Output the [X, Y] coordinate of the center of the cell containing the given text.  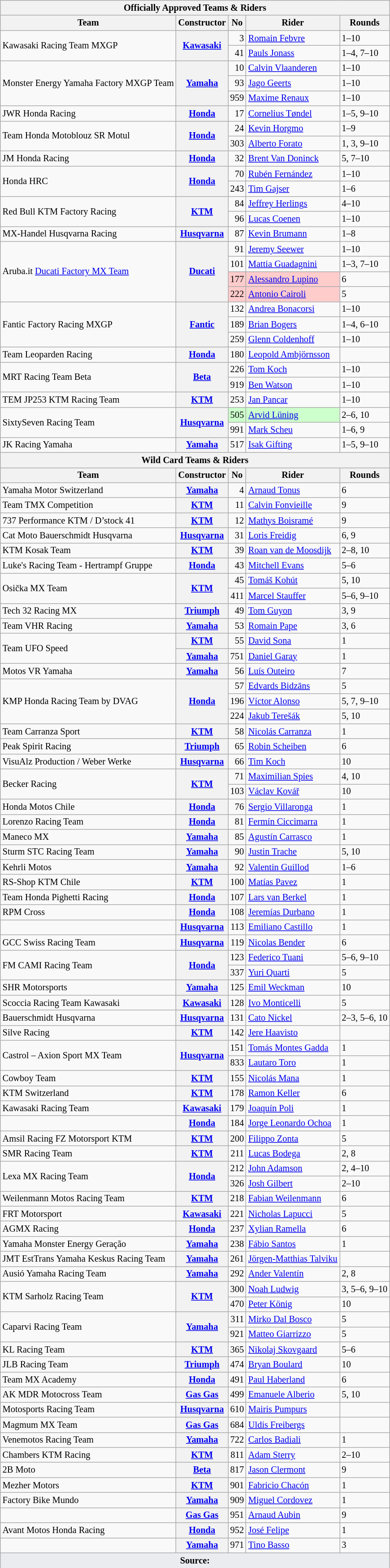
85 [237, 837]
1–3, 7–10 [365, 264]
KMP Honda Racing Team by DVAG [88, 701]
39 [237, 550]
Jan Pancar [293, 400]
65 [237, 747]
Lucas Bodega [293, 1153]
Tomáš Kohút [293, 580]
Maxime Renaux [293, 98]
José Felipe [293, 1530]
Daniel Garay [293, 656]
200 [237, 1138]
Honda Motos Chile [88, 807]
100 [237, 882]
Red Bull KTM Factory Racing [88, 211]
Calvin Vlaanderen [293, 68]
4, 10 [365, 777]
Honda HRC [88, 181]
Becker Racing [88, 784]
Yamaha Monster Energy Geração [88, 1244]
107 [237, 897]
211 [237, 1153]
SMR Racing Team [88, 1153]
Alessandro Lupino [293, 279]
Tech 32 Racing MX [88, 611]
Filippo Zonta [293, 1138]
Fantic Factory Racing MXGP [88, 324]
Tom Guyon [293, 611]
180 [237, 354]
610 [237, 1409]
Ben Watson [293, 385]
Justin Trache [293, 852]
Mathys Boisramé [293, 520]
Andrea Bonacorsi [293, 309]
4 [237, 490]
Jago Geerts [293, 83]
Team Leoparden Racing [88, 354]
959 [237, 98]
TEM JP253 KTM Racing Team [88, 400]
Fantic [202, 324]
Nicolás Carranza [293, 731]
91 [237, 249]
259 [237, 339]
Robin Scheiben [293, 747]
833 [237, 1063]
Motosports Racing Team [88, 1409]
Lautaro Toro [293, 1063]
45 [237, 580]
Mirko Dal Bosco [293, 1319]
KTM Sarholz Racing Team [88, 1296]
303 [237, 143]
505 [237, 415]
243 [237, 189]
Bauerschmidt Husqvarna [88, 1018]
365 [237, 1349]
92 [237, 867]
737 Performance KTM / D’stock 41 [88, 520]
Castrol – Axion Sport MX Team [88, 1055]
John Adamson [293, 1168]
184 [237, 1123]
909 [237, 1500]
7 [365, 671]
Mattia Guadagnini [293, 264]
237 [237, 1229]
Amsil Racing FZ Motorsport KTM [88, 1138]
Source: [195, 1560]
2B Moto [88, 1470]
Matteo Giarrizzo [293, 1334]
Jere Haavisto [293, 1033]
470 [237, 1304]
87 [237, 234]
474 [237, 1364]
684 [237, 1425]
KTM Kosak Team [88, 550]
Tom Koch [293, 369]
Emiliano Castillo [293, 927]
Fabian Weilenmann [293, 1199]
499 [237, 1395]
Team Honda Motoblouz SR Motul [88, 136]
Pauls Jonass [293, 53]
Silve Racing [88, 1033]
326 [237, 1184]
951 [237, 1515]
128 [237, 1003]
Team MX Academy [88, 1379]
Isak Gifting [293, 445]
Paul Haberland [293, 1379]
Kevin Brumann [293, 234]
Glenn Coldenhoff [293, 339]
57 [237, 686]
Jörgen-Matthias Talviku [293, 1259]
Sergio Villaronga [293, 807]
811 [237, 1455]
337 [237, 972]
Víctor Alonso [293, 701]
113 [237, 927]
Team Honda Pighetti Racing [88, 897]
JK Racing Yamaha [88, 445]
71 [237, 777]
Jorge Leonardo Ochoa [293, 1123]
Uldis Freibergs [293, 1425]
971 [237, 1545]
132 [237, 309]
224 [237, 716]
JM Honda Racing [88, 159]
Leopold Ambjörnsson [293, 354]
Brent Van Doninck [293, 159]
JMT EstTrans Yamaha Keskus Racing Team [88, 1259]
AGMX Racing [88, 1229]
53 [237, 626]
1–4, 6–10 [365, 324]
Noah Ludwig [293, 1289]
Osička MX Team [88, 588]
Peak Spirit Racing [88, 747]
Mitchell Evans [293, 566]
93 [237, 83]
2, 4–10 [365, 1168]
41 [237, 53]
81 [237, 822]
Cornelius Tøndel [293, 113]
1–8 [365, 234]
300 [237, 1289]
Scoccia Racing Team Kawasaki [88, 1003]
226 [237, 369]
Romain Pape [293, 626]
76 [237, 807]
JWR Honda Racing [88, 113]
Lexa MX Racing Team [88, 1176]
Yuri Quarti [293, 972]
1–9 [365, 129]
Factory Bike Mundo [88, 1500]
Fábio Santos [293, 1244]
Calvin Fonvieille [293, 505]
Team UFO Speed [88, 649]
84 [237, 204]
Motos VR Yamaha [88, 671]
Emanuele Alberio [293, 1395]
Luke's Racing Team - Hertrampf Gruppe [88, 566]
Kawasaki Racing Team MXGP [88, 46]
189 [237, 324]
Romain Febvre [293, 38]
218 [237, 1199]
Tomás Montes Gadda [293, 1048]
123 [237, 958]
Fabricio Chacón [293, 1485]
Arnaud Aubin [293, 1515]
Josh Gilbert [293, 1184]
Sturm STC Racing Team [88, 852]
58 [237, 731]
Nicholas Lapucci [293, 1214]
Caparvi Racing Team [88, 1327]
Nicolas Bender [293, 942]
Wild Card Teams & Riders [195, 460]
178 [237, 1093]
151 [237, 1048]
90 [237, 852]
Team VHR Racing [88, 626]
Tino Basso [293, 1545]
Mezher Motors [88, 1485]
Jason Clermont [293, 1470]
1–4, 7–10 [365, 53]
Marcel Stauffer [293, 596]
Mairis Pumpurs [293, 1409]
11 [237, 505]
Ivo Monticelli [293, 1003]
919 [237, 385]
Yamaha Motor Switzerland [88, 490]
Mark Scheu [293, 430]
Xylian Ramella [293, 1229]
43 [237, 566]
Maneco MX [88, 837]
Rubén Fernández [293, 174]
411 [237, 596]
Bryan Boulard [293, 1364]
Lars van Berkel [293, 897]
RPM Cross [88, 912]
MX-Handel Husqvarna Racing [88, 234]
RS-Shop KTM Chile [88, 882]
952 [237, 1530]
238 [237, 1244]
JLB Racing Team [88, 1364]
Cato Nickel [293, 1018]
FM CAMI Racing Team [88, 965]
SHR Motorsports [88, 988]
222 [237, 294]
261 [237, 1259]
221 [237, 1214]
142 [237, 1033]
Antonio Cairoli [293, 294]
Cat Moto Bauerschmidt Husqvarna [88, 535]
901 [237, 1485]
6, 9 [365, 535]
David Sona [293, 641]
131 [237, 1018]
196 [237, 701]
Loris Freidig [293, 535]
Matías Pavez [293, 882]
Ander Valentín [293, 1274]
Tim Gajser [293, 189]
Maximilian Spies [293, 777]
Miguel Cordovez [293, 1500]
Lorenzo Racing Team [88, 822]
Magmum MX Team [88, 1425]
55 [237, 641]
125 [237, 988]
Federico Tuani [293, 958]
Peter König [293, 1304]
Ausió Yamaha Racing Team [88, 1274]
2–8, 10 [365, 550]
2–6, 10 [365, 415]
5, 7–10 [365, 159]
17 [237, 113]
96 [237, 219]
Avant Motos Honda Racing [88, 1530]
Adam Sterry [293, 1455]
517 [237, 445]
31 [237, 535]
292 [237, 1274]
722 [237, 1440]
Agustín Carrasco [293, 837]
4–10 [365, 204]
SixtySeven Racing Team [88, 422]
Luís Outeiro [293, 671]
Tim Koch [293, 761]
Venemotos Racing Team [88, 1440]
Arnaud Tonus [293, 490]
119 [237, 942]
Nicolás Mana [293, 1078]
Fermín Ciccimarra [293, 822]
Václav Kovář [293, 791]
101 [237, 264]
3, 5–6, 9–10 [365, 1289]
179 [237, 1108]
Team Carranza Sport [88, 731]
Kevin Horgmo [293, 129]
817 [237, 1470]
3, 9 [365, 611]
3, 6 [365, 626]
Emil Weckman [293, 988]
AK MDR Motocross Team [88, 1395]
Nikolaj Skovgaard [293, 1349]
Kehrli Motos [88, 867]
56 [237, 671]
KTM Switzerland [88, 1093]
Kawasaki Racing Team [88, 1108]
Valentin Guillod [293, 867]
103 [237, 791]
991 [237, 430]
2–3, 5–6, 10 [365, 1018]
Arvid Lüning [293, 415]
70 [237, 174]
5, 7, 9–10 [365, 701]
Brian Bogers [293, 324]
Chambers KTM Racing [88, 1455]
491 [237, 1379]
Aruba.it Ducati Factory MX Team [88, 271]
311 [237, 1319]
177 [237, 279]
Joaquín Poli [293, 1108]
66 [237, 761]
Carlos Badiali [293, 1440]
Roan van de Moosdijk [293, 550]
Lucas Coenen [293, 219]
Officially Approved Teams & Riders [195, 8]
FRT Motorsport [88, 1214]
Cowboy Team [88, 1078]
Monster Energy Yamaha Factory MXGP Team [88, 83]
Jeremy Seewer [293, 249]
253 [237, 400]
108 [237, 912]
Jeffrey Herlings [293, 204]
Weilenmann Motos Racing Team [88, 1199]
Edvards Bidzāns [293, 686]
24 [237, 129]
212 [237, 1168]
KL Racing Team [88, 1349]
Alberto Forato [293, 143]
1, 3, 9–10 [365, 143]
1–6, 9 [365, 430]
155 [237, 1078]
VisuAlz Production / Weber Werke [88, 761]
MRT Racing Team Beta [88, 377]
32 [237, 159]
12 [237, 520]
Team TMX Competition [88, 505]
Ducati [202, 271]
49 [237, 611]
921 [237, 1334]
Ramon Keller [293, 1093]
Jakub Terešák [293, 716]
751 [237, 656]
Jeremías Durbano [293, 912]
GCC Swiss Racing Team [88, 942]
